Extract the (X, Y) coordinate from the center of the cell holding the provided text.  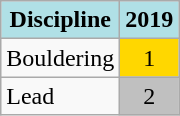
2 (150, 96)
1 (150, 58)
2019 (150, 20)
Bouldering (60, 58)
Lead (60, 96)
Discipline (60, 20)
